Return [X, Y] of the center of cell containing provided text 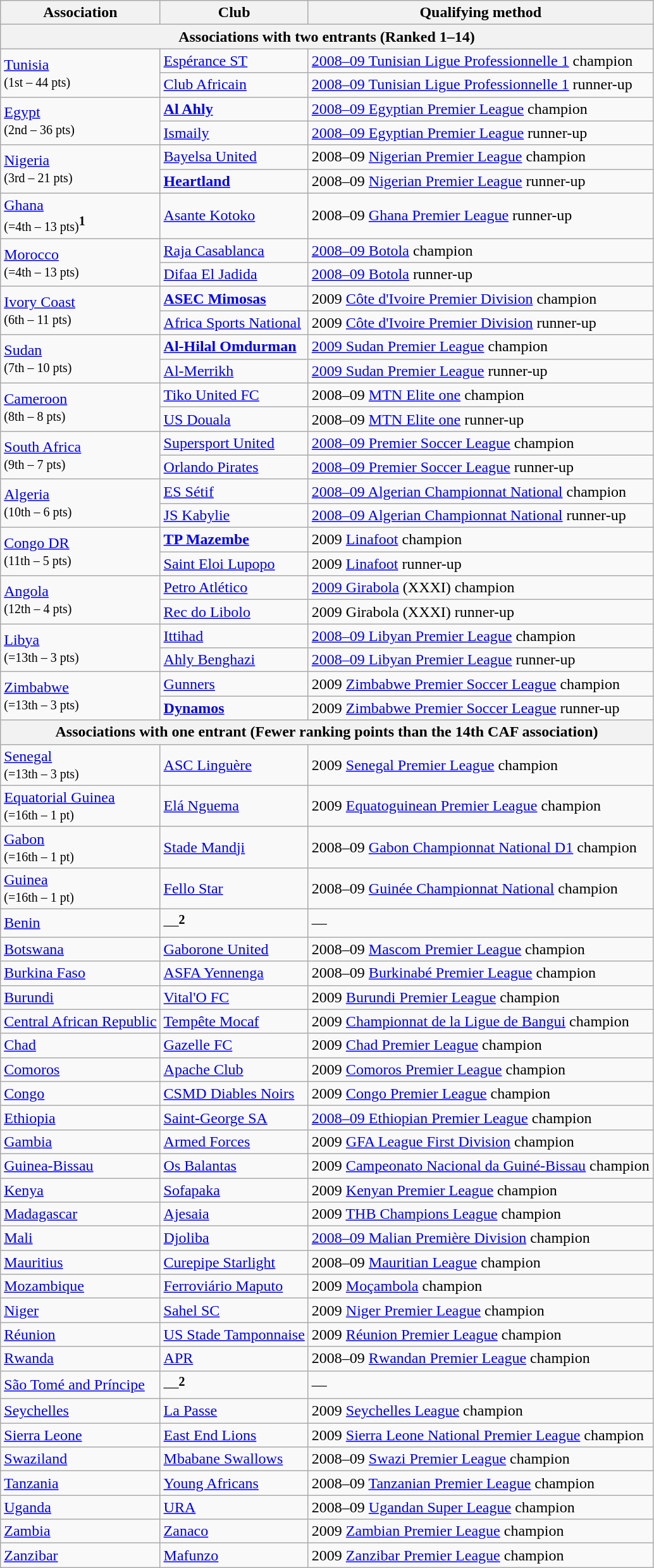
Heartland [234, 181]
Zanzibar [80, 1555]
Os Balantas [234, 1166]
2009 Niger Premier League champion [481, 1310]
South Africa(9th – 7 pts) [80, 455]
ASEC Mimosas [234, 299]
2008–09 Swazi Premier League champion [481, 1459]
Club Africain [234, 85]
Stade Mandji [234, 847]
Algeria(10th – 6 pts) [80, 503]
Bayelsa United [234, 157]
2009 Sudan Premier League runner-up [481, 371]
2008–09 Burkinabé Premier League champion [481, 973]
Elá Nguema [234, 806]
São Tomé and Príncipe [80, 1384]
Young Africans [234, 1483]
Zanaco [234, 1531]
Ghana(=4th – 13 pts)1 [80, 216]
Burkina Faso [80, 973]
Africa Sports National [234, 323]
2008–09 Libyan Premier League runner-up [481, 660]
Mozambique [80, 1286]
Tunisia(1st – 44 pts) [80, 73]
2008–09 Botola runner-up [481, 275]
Armed Forces [234, 1142]
Congo [80, 1093]
Cameroon(8th – 8 pts) [80, 407]
Al-Merrikh [234, 371]
2009 GFA League First Division champion [481, 1142]
Apache Club [234, 1069]
2008–09 Egyptian Premier League champion [481, 109]
2009 Congo Premier League champion [481, 1093]
2009 Zambian Premier League champion [481, 1531]
Raja Casablanca [234, 251]
Djoliba [234, 1238]
Angola(12th – 4 pts) [80, 600]
Ahly Benghazi [234, 660]
2008–09 Mauritian League champion [481, 1262]
2008–09 Egyptian Premier League runner-up [481, 133]
Sudan(7th – 10 pts) [80, 359]
East End Lions [234, 1435]
Botswana [80, 949]
2008–09 Botola champion [481, 251]
2008–09 Mascom Premier League champion [481, 949]
Nigeria(3rd – 21 pts) [80, 169]
Comoros [80, 1069]
Ivory Coast(6th – 11 pts) [80, 311]
2008–09 Tunisian Ligue Professionnelle 1 champion [481, 61]
2009 Réunion Premier League champion [481, 1335]
2009 Chad Premier League champion [481, 1045]
Central African Republic [80, 1021]
2009 Sudan Premier League champion [481, 347]
2008–09 Ugandan Super League champion [481, 1507]
Tanzania [80, 1483]
Seychelles [80, 1411]
Niger [80, 1310]
2008–09 Ethiopian Premier League champion [481, 1117]
ES Sétif [234, 491]
Fello Star [234, 888]
US Stade Tamponnaise [234, 1335]
Burundi [80, 997]
Libya(=13th – 3 pts) [80, 648]
2008–09 Algerian Championnat National champion [481, 491]
Rec do Libolo [234, 612]
Mbabane Swallows [234, 1459]
2009 Championnat de la Ligue de Bangui champion [481, 1021]
2009 Burundi Premier League champion [481, 997]
2008–09 MTN Elite one runner-up [481, 419]
Association [80, 13]
La Passe [234, 1411]
Curepipe Starlight [234, 1262]
Mafunzo [234, 1555]
2009 Girabola (XXXI) runner-up [481, 612]
Sofapaka [234, 1190]
Petro Atlético [234, 588]
CSMD Diables Noirs [234, 1093]
Uganda [80, 1507]
Club [234, 13]
2009 Moçambola champion [481, 1286]
2008–09 Gabon Championnat National D1 champion [481, 847]
Gazelle FC [234, 1045]
Gaborone United [234, 949]
Guinea-Bissau [80, 1166]
Saint-George SA [234, 1117]
Ittihad [234, 636]
2008–09 Rwandan Premier League champion [481, 1359]
US Douala [234, 419]
APR [234, 1359]
2008–09 Nigerian Premier League champion [481, 157]
Espérance ST [234, 61]
Mauritius [80, 1262]
2009 Equatoguinean Premier League champion [481, 806]
Gunners [234, 684]
Ferroviário Maputo [234, 1286]
Al-Hilal Omdurman [234, 347]
Equatorial Guinea(=16th – 1 pt) [80, 806]
Morocco(=4th – 13 pts) [80, 263]
2008–09 Malian Première Division champion [481, 1238]
URA [234, 1507]
Senegal(=13th – 3 pts) [80, 764]
Zambia [80, 1531]
Zimbabwe(=13th – 3 pts) [80, 696]
Congo DR(11th – 5 pts) [80, 552]
2009 Linafoot champion [481, 540]
2008–09 Nigerian Premier League runner-up [481, 181]
2008–09 Tunisian Ligue Professionnelle 1 runner-up [481, 85]
Kenya [80, 1190]
Benin [80, 923]
Asante Kotoko [234, 216]
Guinea(=16th – 1 pt) [80, 888]
Qualifying method [481, 13]
2009 Zanzibar Premier League champion [481, 1555]
Madagascar [80, 1214]
Sierra Leone [80, 1435]
Associations with two entrants (Ranked 1–14) [327, 37]
2008–09 Premier Soccer League runner-up [481, 467]
Mali [80, 1238]
Ethiopia [80, 1117]
Difaa El Jadida [234, 275]
ASC Linguère [234, 764]
2009 Seychelles League champion [481, 1411]
2009 Zimbabwe Premier Soccer League champion [481, 684]
Egypt(2nd – 36 pts) [80, 121]
Chad [80, 1045]
Vital'O FC [234, 997]
Associations with one entrant (Fewer ranking points than the 14th CAF association) [327, 732]
2009 Comoros Premier League champion [481, 1069]
Tempête Mocaf [234, 1021]
Gambia [80, 1142]
2008–09 MTN Elite one champion [481, 395]
Swaziland [80, 1459]
2008–09 Ghana Premier League runner-up [481, 216]
Supersport United [234, 443]
2008–09 Tanzanian Premier League champion [481, 1483]
2008–09 Algerian Championnat National runner-up [481, 515]
2009 Sierra Leone National Premier League champion [481, 1435]
2009 Côte d'Ivoire Premier Division champion [481, 299]
Dynamos [234, 708]
Saint Eloi Lupopo [234, 564]
Al Ahly [234, 109]
Gabon(=16th – 1 pt) [80, 847]
JS Kabylie [234, 515]
Ajesaia [234, 1214]
Ismaily [234, 133]
2009 Girabola (XXXI) champion [481, 588]
Tiko United FC [234, 395]
TP Mazembe [234, 540]
2008–09 Premier Soccer League champion [481, 443]
ASFA Yennenga [234, 973]
2009 Campeonato Nacional da Guiné-Bissau champion [481, 1166]
2009 THB Champions League champion [481, 1214]
2009 Kenyan Premier League champion [481, 1190]
2009 Zimbabwe Premier Soccer League runner-up [481, 708]
2009 Senegal Premier League champion [481, 764]
Rwanda [80, 1359]
2009 Linafoot runner-up [481, 564]
2008–09 Libyan Premier League champion [481, 636]
Réunion [80, 1335]
Sahel SC [234, 1310]
Orlando Pirates [234, 467]
2008–09 Guinée Championnat National champion [481, 888]
2009 Côte d'Ivoire Premier Division runner-up [481, 323]
